From the cell containing the given text, extract its center point as [X, Y] coordinate. 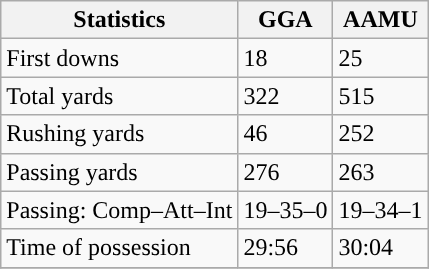
AAMU [380, 20]
30:04 [380, 248]
GGA [286, 20]
252 [380, 134]
19–35–0 [286, 210]
Time of possession [120, 248]
19–34–1 [380, 210]
First downs [120, 58]
Rushing yards [120, 134]
25 [380, 58]
18 [286, 58]
46 [286, 134]
Statistics [120, 20]
Total yards [120, 96]
263 [380, 172]
Passing: Comp–Att–Int [120, 210]
515 [380, 96]
Passing yards [120, 172]
29:56 [286, 248]
322 [286, 96]
276 [286, 172]
